From the cell containing the given text, extract its center point as (X, Y) coordinate. 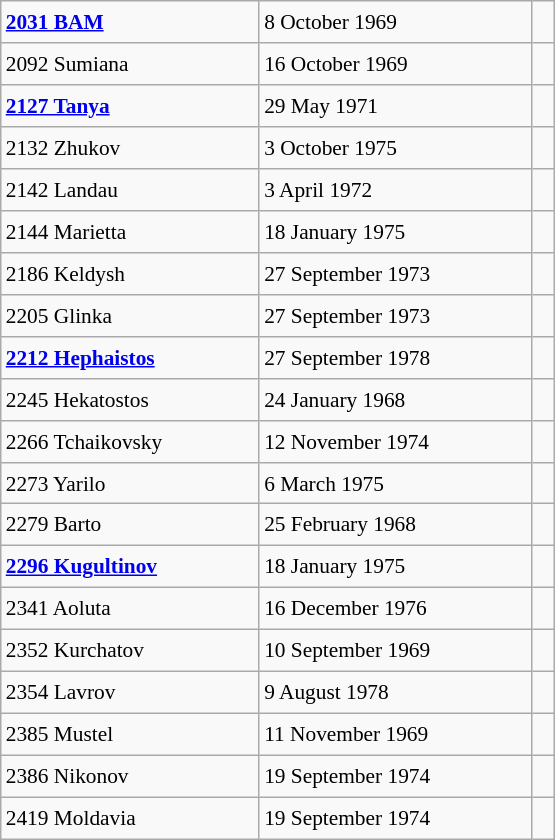
11 November 1969 (396, 735)
3 April 1972 (396, 190)
2212 Hephaistos (130, 357)
16 October 1969 (396, 64)
2144 Marietta (130, 232)
2127 Tanya (130, 106)
25 February 1968 (396, 525)
2385 Mustel (130, 735)
27 September 1978 (396, 357)
3 October 1975 (396, 148)
29 May 1971 (396, 106)
2245 Hekatostos (130, 399)
2092 Sumiana (130, 64)
2279 Barto (130, 525)
2352 Kurchatov (130, 651)
2266 Tchaikovsky (130, 441)
2273 Yarilo (130, 483)
12 November 1974 (396, 441)
2031 BAM (130, 22)
2341 Aoluta (130, 609)
2419 Moldavia (130, 818)
6 March 1975 (396, 483)
2205 Glinka (130, 315)
2296 Kugultinov (130, 567)
8 October 1969 (396, 22)
2186 Keldysh (130, 274)
2386 Nikonov (130, 776)
16 December 1976 (396, 609)
10 September 1969 (396, 651)
2354 Lavrov (130, 693)
9 August 1978 (396, 693)
2132 Zhukov (130, 148)
24 January 1968 (396, 399)
2142 Landau (130, 190)
